Search for the cell housing the specified text and yield its (X, Y) center coordinate. 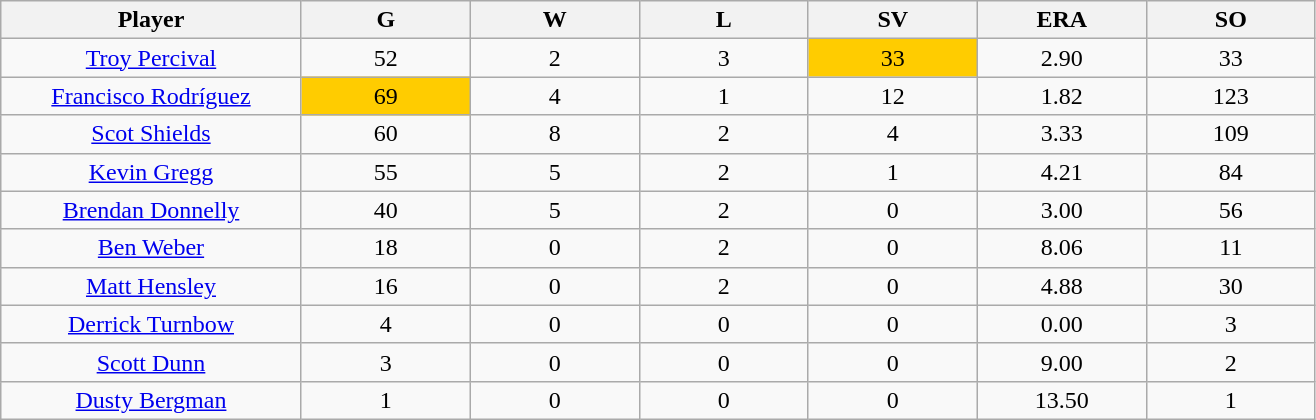
Kevin Gregg (151, 172)
Ben Weber (151, 248)
13.50 (1062, 400)
3.33 (1062, 134)
2.90 (1062, 58)
SO (1230, 20)
Francisco Rodríguez (151, 96)
69 (386, 96)
Dusty Bergman (151, 400)
0.00 (1062, 324)
4.21 (1062, 172)
ERA (1062, 20)
12 (892, 96)
11 (1230, 248)
4.88 (1062, 286)
109 (1230, 134)
Derrick Turnbow (151, 324)
40 (386, 210)
Scott Dunn (151, 362)
8 (554, 134)
SV (892, 20)
Matt Hensley (151, 286)
L (724, 20)
52 (386, 58)
Brendan Donnelly (151, 210)
56 (1230, 210)
123 (1230, 96)
60 (386, 134)
9.00 (1062, 362)
18 (386, 248)
G (386, 20)
3.00 (1062, 210)
30 (1230, 286)
Troy Percival (151, 58)
55 (386, 172)
W (554, 20)
84 (1230, 172)
8.06 (1062, 248)
Scot Shields (151, 134)
1.82 (1062, 96)
Player (151, 20)
16 (386, 286)
